Detect which cell encompasses the target text, then output its [x, y] center coordinate. 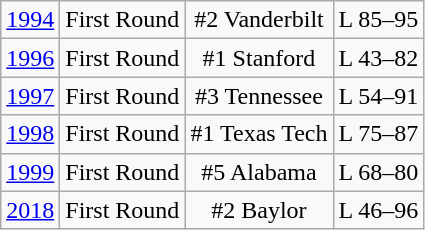
#5 Alabama [259, 172]
1997 [30, 96]
L 75–87 [378, 134]
L 68–80 [378, 172]
L 54–91 [378, 96]
1998 [30, 134]
1996 [30, 58]
L 43–82 [378, 58]
1994 [30, 20]
1999 [30, 172]
L 46–96 [378, 210]
#2 Vanderbilt [259, 20]
#1 Texas Tech [259, 134]
#2 Baylor [259, 210]
#1 Stanford [259, 58]
2018 [30, 210]
#3 Tennessee [259, 96]
L 85–95 [378, 20]
